Find where the given text appears and provide that cell's center as [X, Y] coordinate. 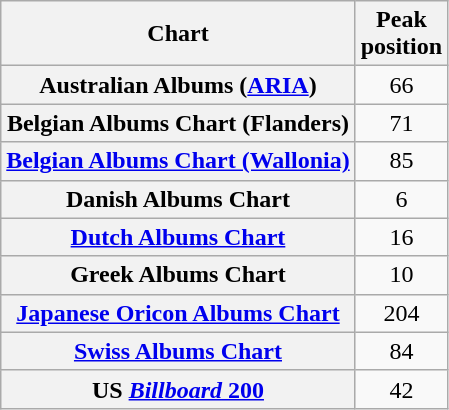
66 [401, 85]
Belgian Albums Chart (Wallonia) [178, 161]
Japanese Oricon Albums Chart [178, 313]
71 [401, 123]
10 [401, 275]
Peakposition [401, 34]
Australian Albums (ARIA) [178, 85]
42 [401, 389]
204 [401, 313]
Chart [178, 34]
Belgian Albums Chart (Flanders) [178, 123]
85 [401, 161]
Dutch Albums Chart [178, 237]
Swiss Albums Chart [178, 351]
Danish Albums Chart [178, 199]
84 [401, 351]
6 [401, 199]
US Billboard 200 [178, 389]
16 [401, 237]
Greek Albums Chart [178, 275]
